For the text-containing cell, return its midpoint in [x, y] coordinate format. 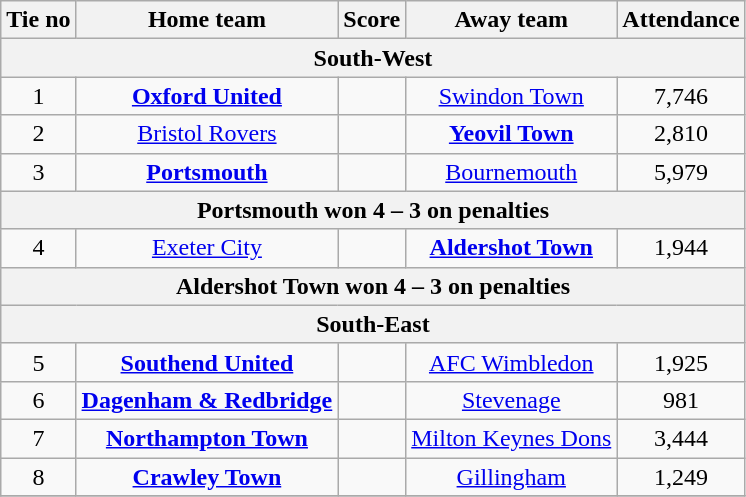
Score [372, 20]
8 [38, 477]
1,249 [681, 477]
7,746 [681, 96]
South-West [373, 58]
Attendance [681, 20]
Stevenage [512, 400]
Crawley Town [207, 477]
AFC Wimbledon [512, 362]
2 [38, 134]
Tie no [38, 20]
6 [38, 400]
Portsmouth [207, 172]
Home team [207, 20]
South-East [373, 324]
4 [38, 248]
Aldershot Town won 4 – 3 on penalties [373, 286]
Bournemouth [512, 172]
7 [38, 438]
5 [38, 362]
5,979 [681, 172]
Exeter City [207, 248]
Aldershot Town [512, 248]
Southend United [207, 362]
1 [38, 96]
Milton Keynes Dons [512, 438]
Oxford United [207, 96]
Gillingham [512, 477]
Bristol Rovers [207, 134]
981 [681, 400]
1,925 [681, 362]
2,810 [681, 134]
Away team [512, 20]
3,444 [681, 438]
Dagenham & Redbridge [207, 400]
Swindon Town [512, 96]
Portsmouth won 4 – 3 on penalties [373, 210]
Northampton Town [207, 438]
Yeovil Town [512, 134]
1,944 [681, 248]
3 [38, 172]
